Extract the (x, y) coordinate from the center of the cell holding the provided text.  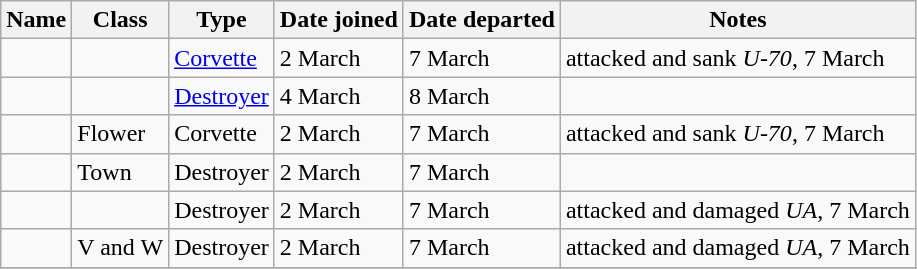
Class (120, 20)
Date joined (338, 20)
V and W (120, 248)
Flower (120, 134)
Type (222, 20)
Town (120, 172)
Date departed (482, 20)
8 March (482, 96)
Name (36, 20)
4 March (338, 96)
Notes (738, 20)
